Search for the cell housing the specified text and yield its (X, Y) center coordinate. 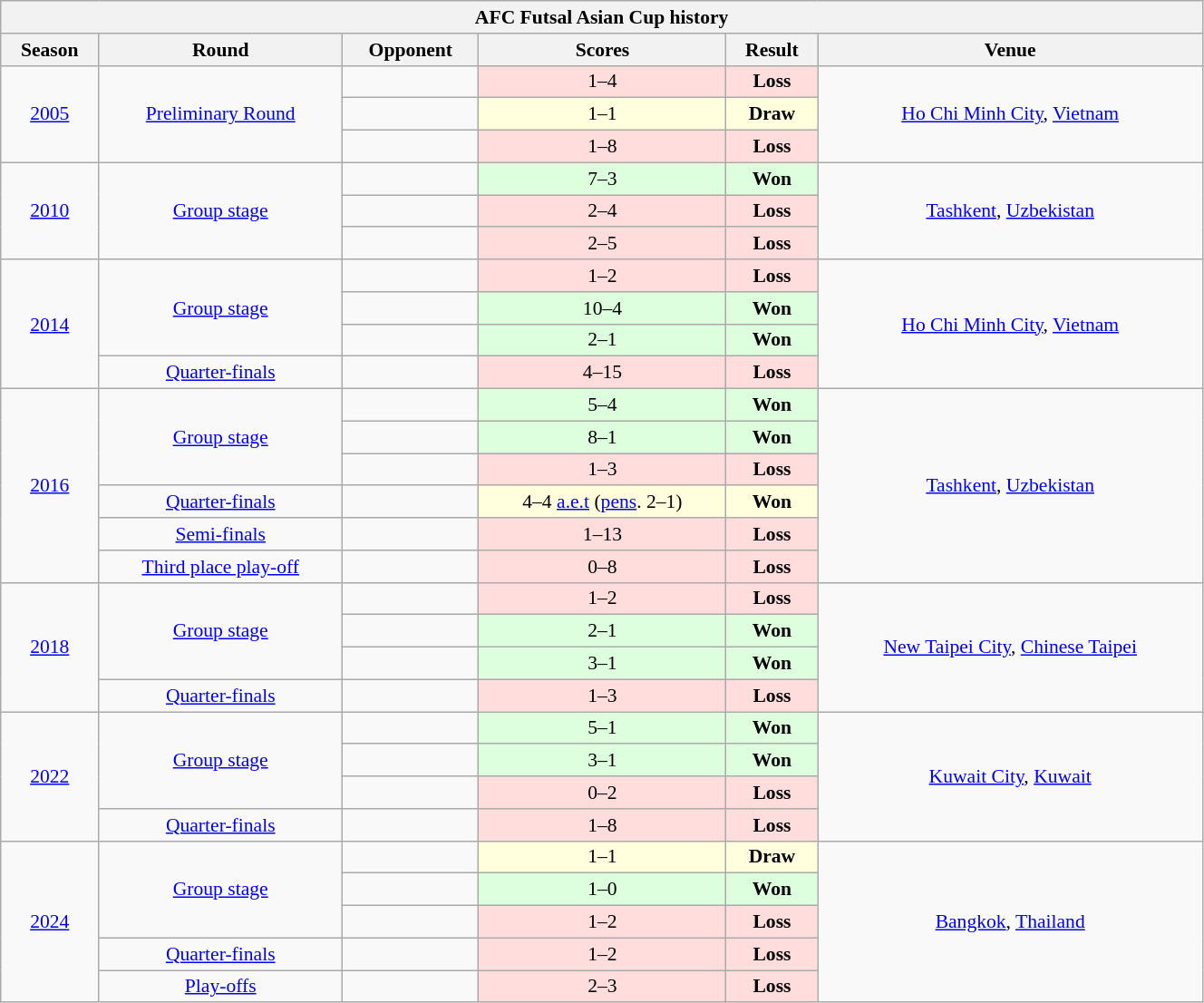
Opponent (411, 50)
0–8 (602, 567)
AFC Futsal Asian Cup history (602, 17)
2010 (50, 210)
Semi-finals (221, 534)
Kuwait City, Kuwait (1010, 776)
2024 (50, 921)
1–4 (602, 82)
2014 (50, 324)
2–4 (602, 211)
1–0 (602, 890)
4–15 (602, 373)
2016 (50, 486)
2–5 (602, 244)
New Taipei City, Chinese Taipei (1010, 647)
5–1 (602, 728)
2022 (50, 776)
2018 (50, 647)
4–4 a.e.t (pens. 2–1) (602, 502)
0–2 (602, 793)
2005 (50, 114)
Round (221, 50)
Preliminary Round (221, 114)
8–1 (602, 437)
Play-offs (221, 987)
10–4 (602, 308)
2–3 (602, 987)
Third place play-off (221, 567)
Season (50, 50)
Venue (1010, 50)
5–4 (602, 405)
1–13 (602, 534)
7–3 (602, 179)
Result (772, 50)
Bangkok, Thailand (1010, 921)
Scores (602, 50)
